Detect which cell encompasses the target text, then output its [X, Y] center coordinate. 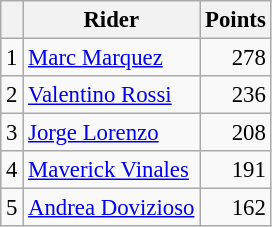
278 [236, 58]
Points [236, 20]
162 [236, 208]
208 [236, 133]
Rider [112, 20]
191 [236, 170]
2 [12, 95]
3 [12, 133]
Jorge Lorenzo [112, 133]
5 [12, 208]
Maverick Vinales [112, 170]
Valentino Rossi [112, 95]
Andrea Dovizioso [112, 208]
1 [12, 58]
Marc Marquez [112, 58]
236 [236, 95]
4 [12, 170]
